Determine the (X, Y) coordinate at the center of the cell enclosing the given text.  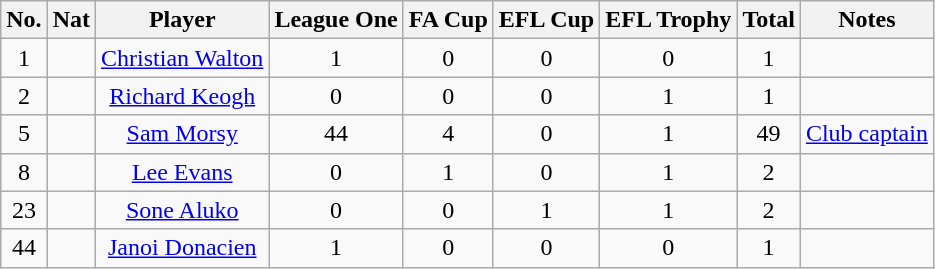
No. (24, 20)
23 (24, 210)
4 (448, 134)
Nat (71, 20)
Sam Morsy (182, 134)
Club captain (866, 134)
8 (24, 172)
5 (24, 134)
49 (769, 134)
EFL Trophy (668, 20)
Sone Aluko (182, 210)
Notes (866, 20)
Player (182, 20)
League One (336, 20)
FA Cup (448, 20)
Lee Evans (182, 172)
Janoi Donacien (182, 248)
Richard Keogh (182, 96)
EFL Cup (546, 20)
Total (769, 20)
Christian Walton (182, 58)
